Detect which cell encompasses the target text, then output its (X, Y) center coordinate. 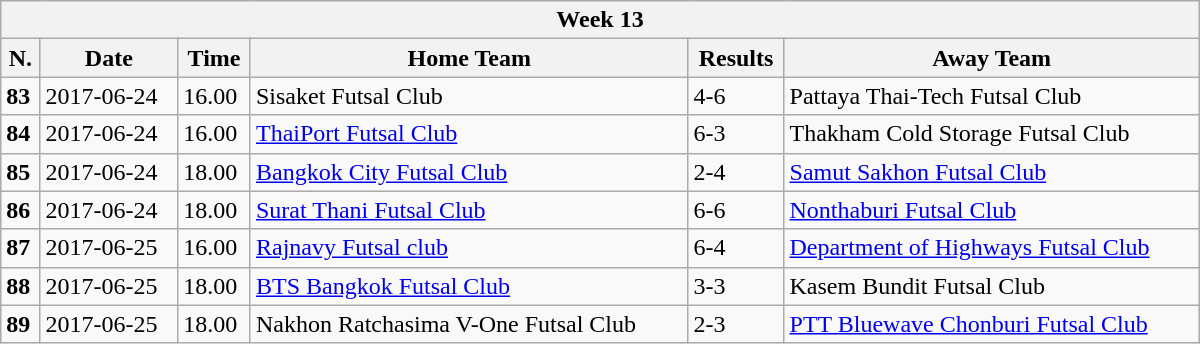
88 (20, 286)
Nonthaburi Futsal Club (992, 210)
Results (736, 58)
89 (20, 324)
Kasem Bundit Futsal Club (992, 286)
Thakham Cold Storage Futsal Club (992, 134)
2-3 (736, 324)
86 (20, 210)
85 (20, 172)
Time (214, 58)
Sisaket Futsal Club (469, 96)
6-4 (736, 248)
Away Team (992, 58)
Bangkok City Futsal Club (469, 172)
Department of Highways Futsal Club (992, 248)
N. (20, 58)
83 (20, 96)
87 (20, 248)
BTS Bangkok Futsal Club (469, 286)
Pattaya Thai-Tech Futsal Club (992, 96)
Date (109, 58)
3-3 (736, 286)
4-6 (736, 96)
Samut Sakhon Futsal Club (992, 172)
6-6 (736, 210)
84 (20, 134)
Rajnavy Futsal club (469, 248)
Week 13 (600, 20)
PTT Bluewave Chonburi Futsal Club (992, 324)
ThaiPort Futsal Club (469, 134)
Nakhon Ratchasima V-One Futsal Club (469, 324)
Home Team (469, 58)
6-3 (736, 134)
2-4 (736, 172)
Surat Thani Futsal Club (469, 210)
